Extract the (X, Y) coordinate from the center of the cell holding the provided text.  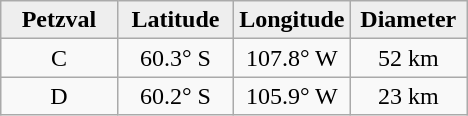
52 km (408, 58)
Diameter (408, 20)
Longitude (292, 20)
C (59, 58)
23 km (408, 96)
107.8° W (292, 58)
60.3° S (175, 58)
D (59, 96)
105.9° W (292, 96)
Petzval (59, 20)
Latitude (175, 20)
60.2° S (175, 96)
